Scan for the cell matching the given text and deliver its (X, Y) coordinate at center. 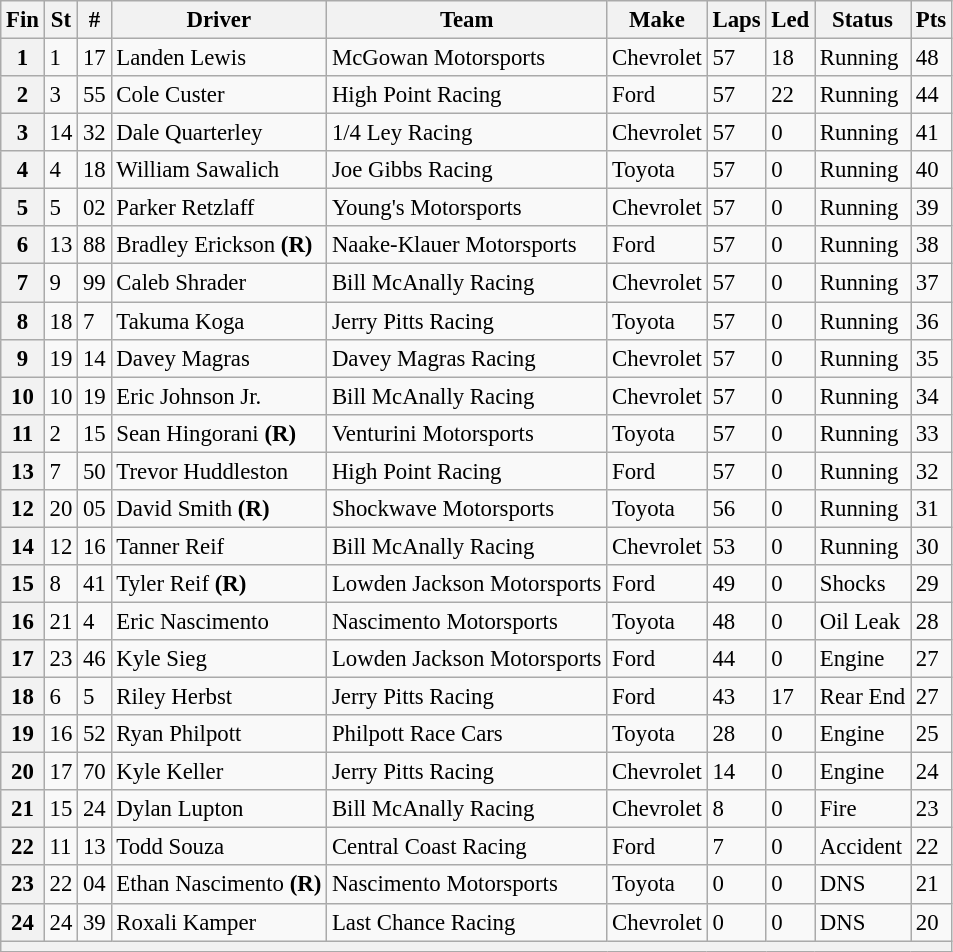
St (60, 20)
25 (930, 734)
37 (930, 283)
99 (94, 283)
Davey Magras (219, 358)
Dale Quarterley (219, 133)
50 (94, 471)
53 (736, 546)
35 (930, 358)
Ethan Nascimento (R) (219, 885)
Riley Herbst (219, 697)
Davey Magras Racing (467, 358)
Landen Lewis (219, 58)
Eric Johnson Jr. (219, 396)
70 (94, 772)
McGowan Motorsports (467, 58)
Fire (862, 809)
Kyle Sieg (219, 659)
Kyle Keller (219, 772)
Venturini Motorsports (467, 433)
Pts (930, 20)
William Sawalich (219, 170)
Young's Motorsports (467, 208)
Bradley Erickson (R) (219, 245)
46 (94, 659)
Status (862, 20)
55 (94, 95)
Led (790, 20)
Last Chance Racing (467, 922)
Takuma Koga (219, 321)
04 (94, 885)
Team (467, 20)
Central Coast Racing (467, 847)
Tyler Reif (R) (219, 584)
David Smith (R) (219, 509)
Fin (23, 20)
Eric Nascimento (219, 621)
Sean Hingorani (R) (219, 433)
88 (94, 245)
43 (736, 697)
Accident (862, 847)
49 (736, 584)
1/4 Ley Racing (467, 133)
Tanner Reif (219, 546)
Dylan Lupton (219, 809)
Rear End (862, 697)
36 (930, 321)
Philpott Race Cars (467, 734)
Shockwave Motorsports (467, 509)
Parker Retzlaff (219, 208)
56 (736, 509)
34 (930, 396)
Cole Custer (219, 95)
Caleb Shrader (219, 283)
Driver (219, 20)
Todd Souza (219, 847)
33 (930, 433)
Shocks (862, 584)
# (94, 20)
Naake-Klauer Motorsports (467, 245)
29 (930, 584)
Oil Leak (862, 621)
Roxali Kamper (219, 922)
Trevor Huddleston (219, 471)
52 (94, 734)
05 (94, 509)
31 (930, 509)
Ryan Philpott (219, 734)
30 (930, 546)
40 (930, 170)
Joe Gibbs Racing (467, 170)
Laps (736, 20)
02 (94, 208)
Make (657, 20)
38 (930, 245)
